Return the (X, Y) coordinate for the center point of the cell that contains the specified text.  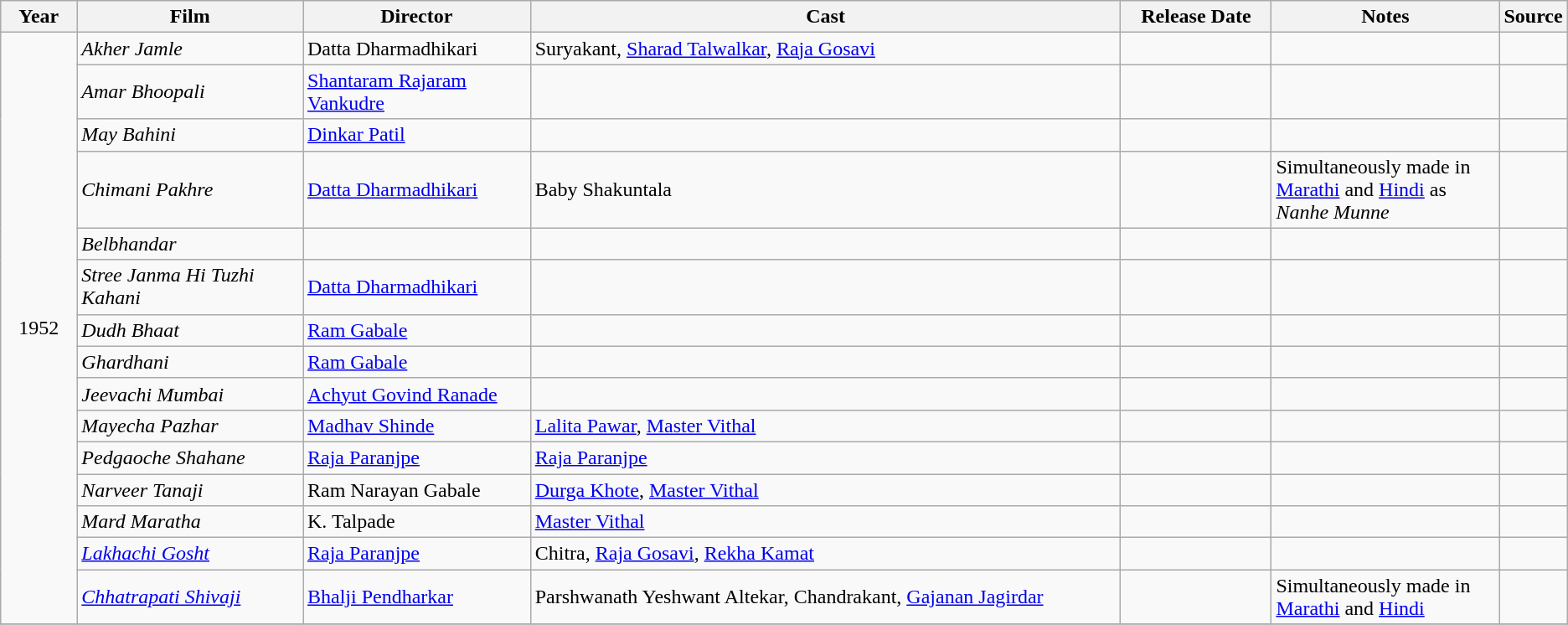
Durga Khote, Master Vithal (826, 490)
Dinkar Patil (417, 135)
Source (1533, 17)
Akher Jamle (190, 49)
Amar Bhoopali (190, 92)
Mayecha Pazhar (190, 426)
Achyut Govind Ranade (417, 394)
Mard Maratha (190, 522)
Madhav Shinde (417, 426)
Release Date (1196, 17)
Simultaneously made in Marathi and Hindi (1385, 597)
Pedgaoche Shahane (190, 457)
Ram Narayan Gabale (417, 490)
Jeevachi Mumbai (190, 394)
Narveer Tanaji (190, 490)
1952 (39, 328)
Chimani Pakhre (190, 189)
Lakhachi Gosht (190, 554)
Director (417, 17)
Stree Janma Hi Tuzhi Kahani (190, 287)
K. Talpade (417, 522)
Cast (826, 17)
May Bahini (190, 135)
Ghardhani (190, 362)
Master Vithal (826, 522)
Chhatrapati Shivaji (190, 597)
Belbhandar (190, 244)
Dudh Bhaat (190, 330)
Shantaram Rajaram Vankudre (417, 92)
Baby Shakuntala (826, 189)
Bhalji Pendharkar (417, 597)
Chitra, Raja Gosavi, Rekha Kamat (826, 554)
Notes (1385, 17)
Year (39, 17)
Lalita Pawar, Master Vithal (826, 426)
Parshwanath Yeshwant Altekar, Chandrakant, Gajanan Jagirdar (826, 597)
Film (190, 17)
Simultaneously made in Marathi and Hindi as Nanhe Munne (1385, 189)
Suryakant, Sharad Talwalkar, Raja Gosavi (826, 49)
